Determine the [X, Y] coordinate at the center of the cell enclosing the given text.  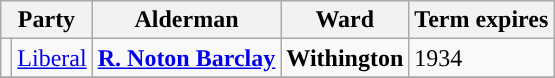
Term expires [482, 20]
Party [46, 20]
Liberal [52, 58]
Withington [345, 58]
1934 [482, 58]
R. Noton Barclay [186, 58]
Alderman [186, 20]
Ward [345, 20]
